From the cell containing the given text, extract its center point as [X, Y] coordinate. 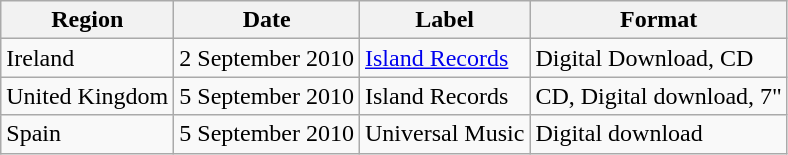
Label [445, 20]
Digital download [659, 134]
Spain [88, 134]
Date [267, 20]
Region [88, 20]
Ireland [88, 58]
Format [659, 20]
Universal Music [445, 134]
United Kingdom [88, 96]
Digital Download, CD [659, 58]
2 September 2010 [267, 58]
CD, Digital download, 7" [659, 96]
